Find where the given text appears and provide that cell's center as (X, Y) coordinate. 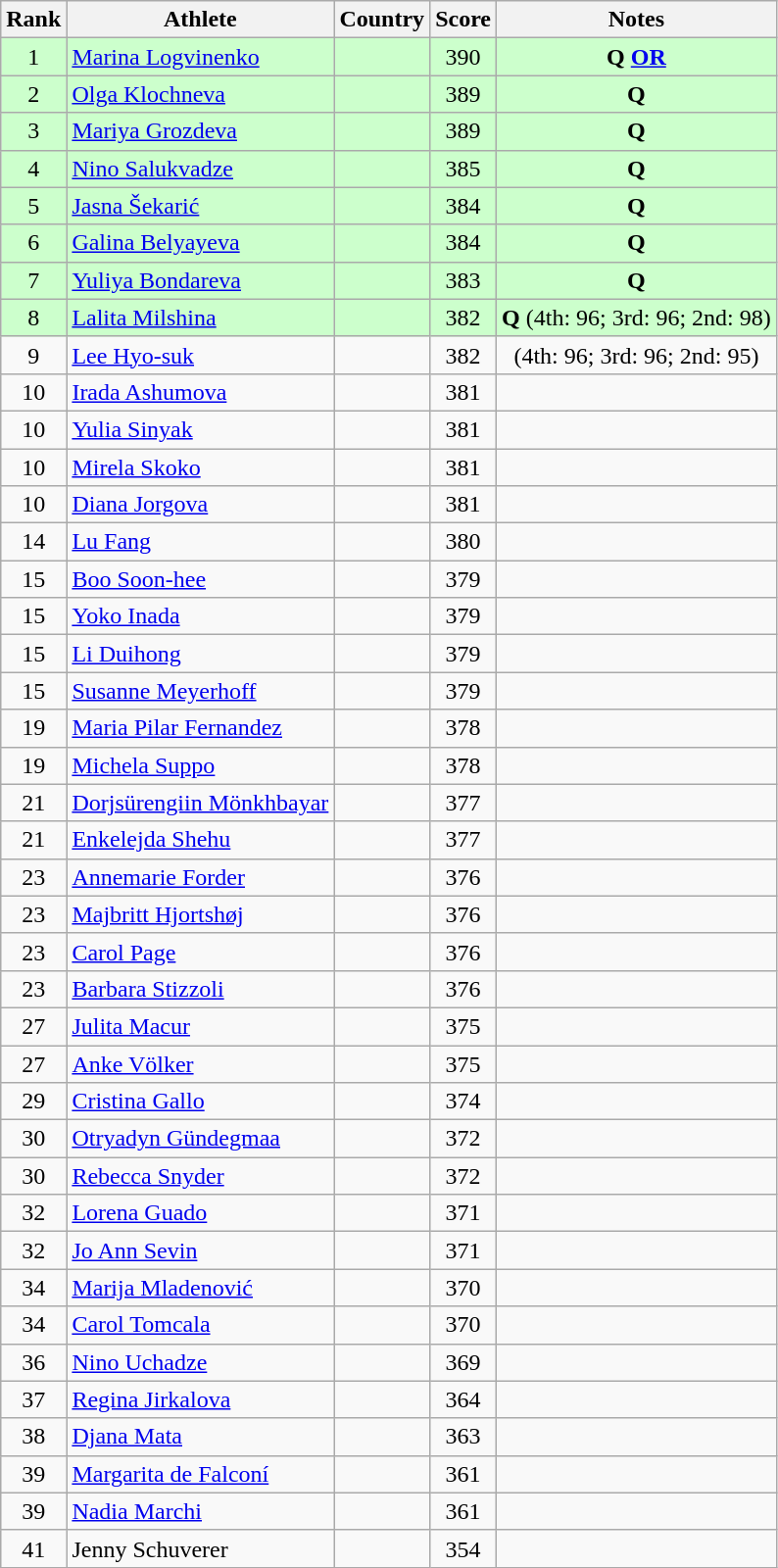
374 (463, 1102)
Rebecca Snyder (200, 1176)
41 (33, 1548)
4 (33, 169)
Notes (637, 20)
Q (4th: 96; 3rd: 96; 2nd: 98) (637, 318)
380 (463, 542)
Score (463, 20)
Michela Suppo (200, 765)
Carol Tomcala (200, 1325)
14 (33, 542)
390 (463, 57)
369 (463, 1362)
Nadia Marchi (200, 1511)
Cristina Gallo (200, 1102)
Dorjsürengiin Mönkhbayar (200, 803)
Lu Fang (200, 542)
Olga Klochneva (200, 94)
Susanne Meyerhoff (200, 691)
Djana Mata (200, 1437)
Yoko Inada (200, 616)
Jenny Schuverer (200, 1548)
Mirela Skoko (200, 467)
Lorena Guado (200, 1213)
Maria Pilar Fernandez (200, 728)
363 (463, 1437)
6 (33, 243)
2 (33, 94)
Anke Völker (200, 1063)
354 (463, 1548)
Nino Salukvadze (200, 169)
9 (33, 355)
Mariya Grozdeva (200, 131)
36 (33, 1362)
Country (382, 20)
8 (33, 318)
Marija Mladenović (200, 1288)
Irada Ashumova (200, 392)
Majbritt Hjortshøj (200, 914)
Yuliya Bondareva (200, 280)
3 (33, 131)
Jo Ann Sevin (200, 1250)
Nino Uchadze (200, 1362)
Jasna Šekarić (200, 206)
Lalita Milshina (200, 318)
Julita Macur (200, 1026)
Margarita de Falconí (200, 1474)
(4th: 96; 3rd: 96; 2nd: 95) (637, 355)
383 (463, 280)
Rank (33, 20)
38 (33, 1437)
7 (33, 280)
Athlete (200, 20)
5 (33, 206)
Otryadyn Gündegmaa (200, 1139)
Barbara Stizzoli (200, 989)
Boo Soon-hee (200, 579)
Carol Page (200, 952)
29 (33, 1102)
37 (33, 1399)
Regina Jirkalova (200, 1399)
364 (463, 1399)
Q OR (637, 57)
Annemarie Forder (200, 877)
Yulia Sinyak (200, 429)
385 (463, 169)
Galina Belyayeva (200, 243)
Lee Hyo-suk (200, 355)
Diana Jorgova (200, 505)
Li Duihong (200, 654)
1 (33, 57)
Marina Logvinenko (200, 57)
Enkelejda Shehu (200, 840)
